Extract the (x, y) coordinate from the center of the cell holding the provided text.  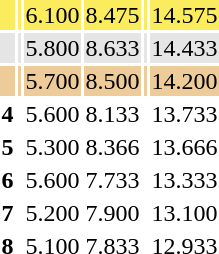
5.300 (52, 147)
8.500 (112, 81)
8.366 (112, 147)
7 (8, 213)
7.900 (112, 213)
8.633 (112, 48)
5 (8, 147)
13.100 (184, 213)
14.200 (184, 81)
13.333 (184, 180)
6 (8, 180)
6.100 (52, 15)
4 (8, 114)
8.133 (112, 114)
13.666 (184, 147)
8.475 (112, 15)
5.800 (52, 48)
14.433 (184, 48)
13.733 (184, 114)
14.575 (184, 15)
5.700 (52, 81)
7.733 (112, 180)
5.200 (52, 213)
